Return the (X, Y) coordinate for the center point of the cell that contains the specified text.  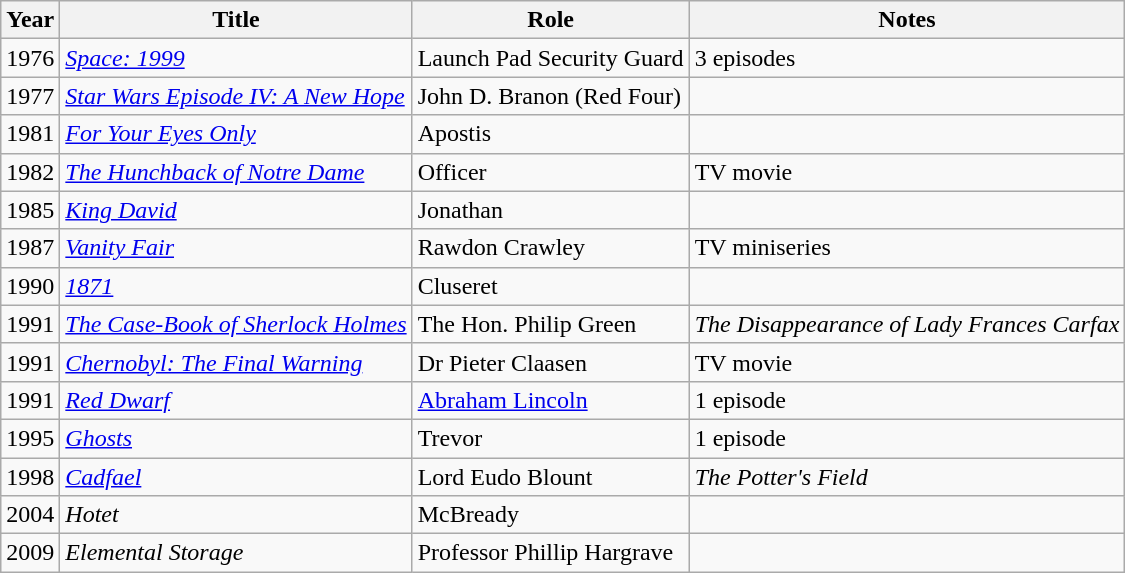
Year (30, 20)
John D. Branon (Red Four) (550, 96)
1976 (30, 58)
Lord Eudo Blount (550, 477)
Space: 1999 (236, 58)
1977 (30, 96)
1990 (30, 286)
Launch Pad Security Guard (550, 58)
The Disappearance of Lady Frances Carfax (907, 324)
Chernobyl: The Final Warning (236, 362)
King David (236, 210)
Jonathan (550, 210)
Cluseret (550, 286)
Rawdon Crawley (550, 248)
The Potter's Field (907, 477)
McBready (550, 515)
Dr Pieter Claasen (550, 362)
1981 (30, 134)
1985 (30, 210)
Elemental Storage (236, 553)
Professor Phillip Hargrave (550, 553)
Notes (907, 20)
The Hunchback of Notre Dame (236, 172)
Vanity Fair (236, 248)
Hotet (236, 515)
2004 (30, 515)
1982 (30, 172)
For Your Eyes Only (236, 134)
1987 (30, 248)
Ghosts (236, 438)
Cadfael (236, 477)
Red Dwarf (236, 400)
Abraham Lincoln (550, 400)
The Case-Book of Sherlock Holmes (236, 324)
Officer (550, 172)
The Hon. Philip Green (550, 324)
Star Wars Episode IV: A New Hope (236, 96)
Title (236, 20)
1995 (30, 438)
Apostis (550, 134)
1998 (30, 477)
Trevor (550, 438)
Role (550, 20)
1871 (236, 286)
3 episodes (907, 58)
TV miniseries (907, 248)
2009 (30, 553)
